Pinpoint the cell where the given text exists, returning its [x, y] midpoint coordinate. 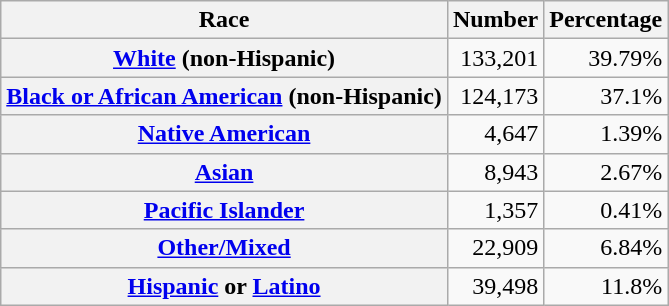
8,943 [495, 172]
124,173 [495, 96]
Asian [224, 172]
4,647 [495, 134]
37.1% [606, 96]
Other/Mixed [224, 248]
133,201 [495, 58]
11.8% [606, 286]
39,498 [495, 286]
1.39% [606, 134]
Pacific Islander [224, 210]
39.79% [606, 58]
Percentage [606, 20]
Native American [224, 134]
Race [224, 20]
White (non-Hispanic) [224, 58]
Number [495, 20]
2.67% [606, 172]
Hispanic or Latino [224, 286]
Black or African American (non-Hispanic) [224, 96]
1,357 [495, 210]
22,909 [495, 248]
6.84% [606, 248]
0.41% [606, 210]
